Identify which cell holds the provided text, then report its [X, Y] central coordinate. 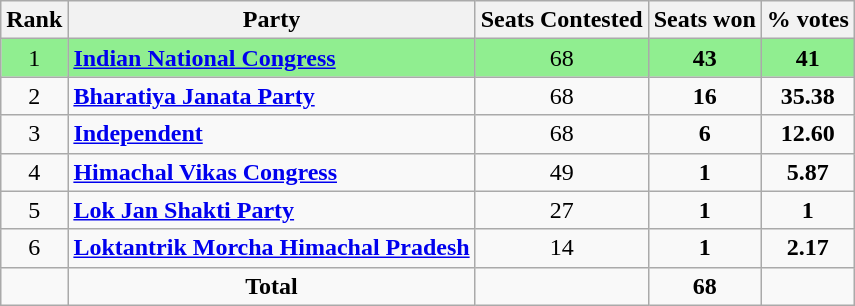
49 [562, 172]
Indian National Congress [272, 58]
Himachal Vikas Congress [272, 172]
Seats Contested [562, 20]
27 [562, 210]
5.87 [808, 172]
2 [34, 96]
43 [704, 58]
Lok Jan Shakti Party [272, 210]
16 [704, 96]
Bharatiya Janata Party [272, 96]
4 [34, 172]
14 [562, 248]
41 [808, 58]
2.17 [808, 248]
Rank [34, 20]
Independent [272, 134]
12.60 [808, 134]
% votes [808, 20]
5 [34, 210]
3 [34, 134]
Party [272, 20]
35.38 [808, 96]
Total [272, 286]
Loktantrik Morcha Himachal Pradesh [272, 248]
Seats won [704, 20]
